Extract the [x, y] coordinate from the center of the cell holding the provided text.  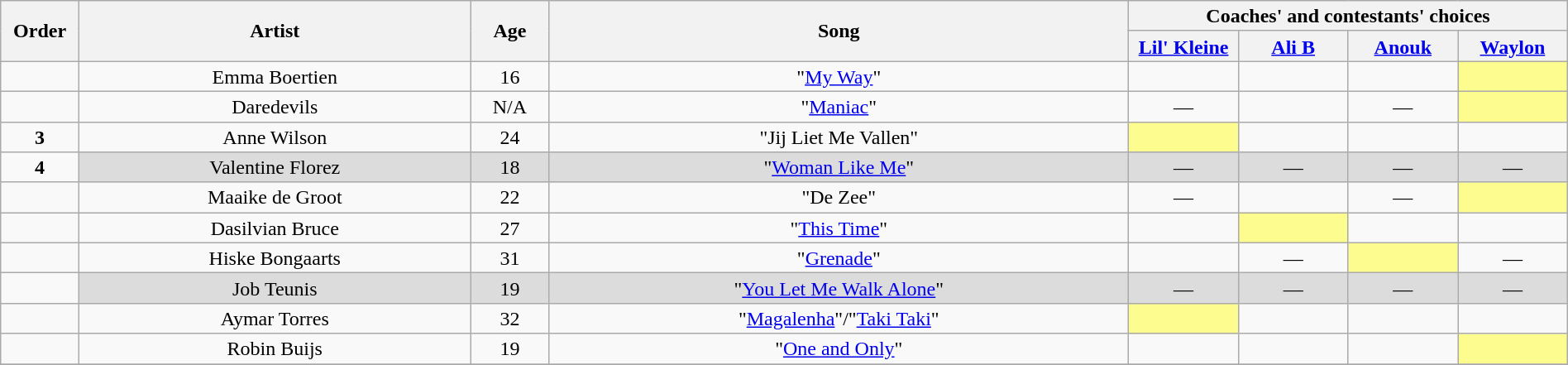
"You Let Me Walk Alone" [839, 288]
"De Zee" [839, 197]
Aymar Torres [275, 318]
Ali B [1293, 46]
Lil' Kleine [1184, 46]
27 [509, 228]
24 [509, 137]
"Jij Liet Me Vallen" [839, 137]
32 [509, 318]
"This Time" [839, 228]
Order [40, 31]
Daredevils [275, 106]
"Grenade" [839, 258]
Dasilvian Bruce [275, 228]
"Maniac" [839, 106]
16 [509, 76]
3 [40, 137]
31 [509, 258]
"My Way" [839, 76]
"Magalenha"/"Taki Taki" [839, 318]
Job Teunis [275, 288]
Maaike de Groot [275, 197]
Emma Boertien [275, 76]
Age [509, 31]
"Woman Like Me" [839, 167]
"One and Only" [839, 349]
Robin Buijs [275, 349]
N/A [509, 106]
4 [40, 167]
Hiske Bongaarts [275, 258]
Anne Wilson [275, 137]
18 [509, 167]
Waylon [1513, 46]
Anouk [1403, 46]
22 [509, 197]
Valentine Florez [275, 167]
Song [839, 31]
Coaches' and contestants' choices [1348, 17]
Artist [275, 31]
